Locate the cell with the specified text and output its (x, y) center coordinate. 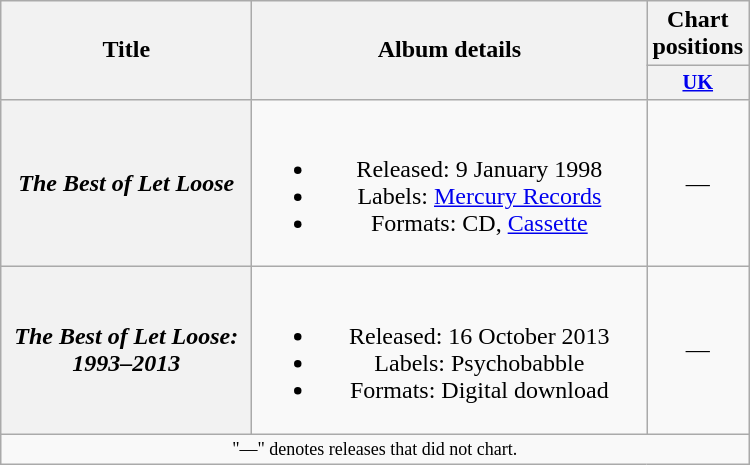
"—" denotes releases that did not chart. (375, 450)
The Best of Let Loose (126, 182)
Album details (450, 50)
The Best of Let Loose: 1993–2013 (126, 350)
Title (126, 50)
UK (698, 83)
Released: 9 January 1998Labels: Mercury RecordsFormats: CD, Cassette (450, 182)
Chart positions (698, 34)
Released: 16 October 2013Labels: PsychobabbleFormats: Digital download (450, 350)
